Capture the cell that displays the provided text and extract its [X, Y] central coordinate. 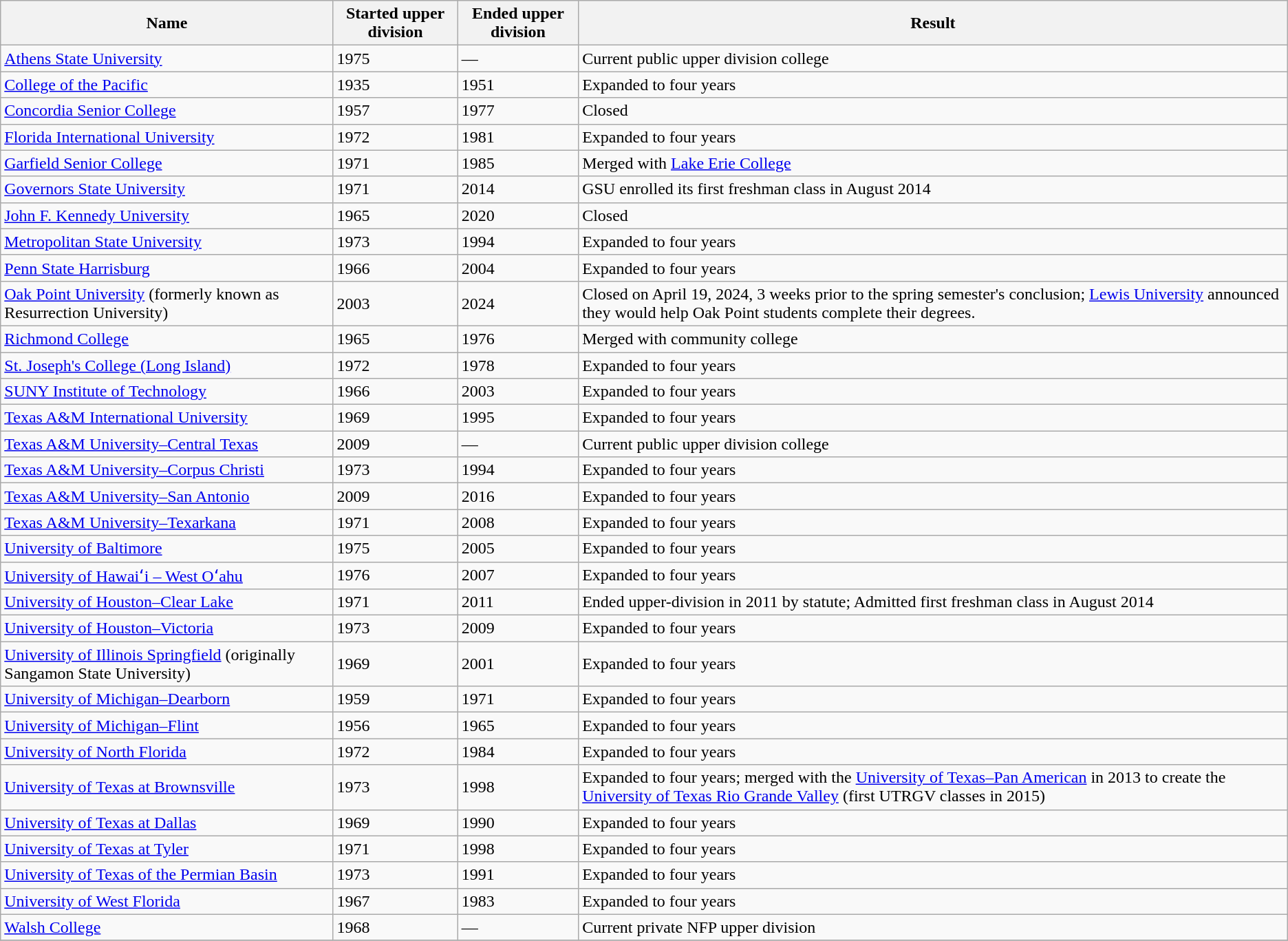
University of Michigan–Flint [167, 726]
Concordia Senior College [167, 111]
2020 [518, 215]
University of Texas at Dallas [167, 823]
1991 [518, 875]
Oak Point University (formerly known as Resurrection University) [167, 303]
University of North Florida [167, 752]
Started upper division [395, 23]
1984 [518, 752]
University of Houston–Victoria [167, 628]
Texas A&M University–Corpus Christi [167, 470]
Result [933, 23]
University of Hawaiʻi – West Oʻahu [167, 575]
Walsh College [167, 927]
Texas A&M University–San Antonio [167, 496]
2024 [518, 303]
University of Baltimore [167, 549]
1995 [518, 418]
2011 [518, 602]
GSU enrolled its first freshman class in August 2014 [933, 189]
Merged with Lake Erie College [933, 163]
Penn State Harrisburg [167, 268]
1957 [395, 111]
Ended upper-division in 2011 by statute; Admitted first freshman class in August 2014 [933, 602]
Merged with community college [933, 339]
1983 [518, 901]
Garfield Senior College [167, 163]
1981 [518, 137]
Current private NFP upper division [933, 927]
Texas A&M International University [167, 418]
Florida International University [167, 137]
2004 [518, 268]
University of West Florida [167, 901]
University of Michigan–Dearborn [167, 699]
1956 [395, 726]
Name [167, 23]
Metropolitan State University [167, 242]
1959 [395, 699]
Texas A&M University–Central Texas [167, 444]
SUNY Institute of Technology [167, 392]
Texas A&M University–Texarkana [167, 522]
2005 [518, 549]
2014 [518, 189]
Athens State University [167, 59]
1967 [395, 901]
John F. Kennedy University [167, 215]
1935 [395, 85]
University of Texas at Brownsville [167, 787]
1985 [518, 163]
1978 [518, 366]
University of Illinois Springfield (originally Sangamon State University) [167, 664]
College of the Pacific [167, 85]
2001 [518, 664]
Ended upper division [518, 23]
1990 [518, 823]
Richmond College [167, 339]
St. Joseph's College (Long Island) [167, 366]
University of Texas of the Permian Basin [167, 875]
2008 [518, 522]
University of Houston–Clear Lake [167, 602]
Governors State University [167, 189]
1951 [518, 85]
2016 [518, 496]
1968 [395, 927]
2007 [518, 575]
1977 [518, 111]
University of Texas at Tyler [167, 849]
